Capture the cell that displays the provided text and extract its (X, Y) central coordinate. 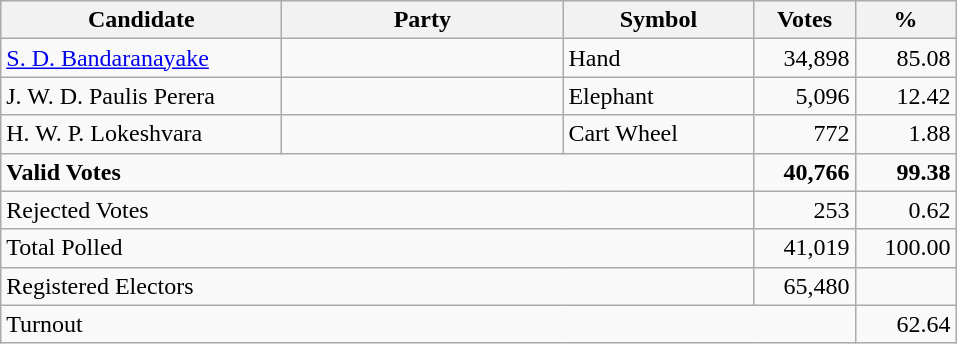
100.00 (906, 248)
34,898 (804, 58)
40,766 (804, 172)
Elephant (658, 96)
772 (804, 134)
62.64 (906, 324)
Registered Electors (378, 286)
85.08 (906, 58)
Rejected Votes (378, 210)
Total Polled (378, 248)
0.62 (906, 210)
Hand (658, 58)
Cart Wheel (658, 134)
J. W. D. Paulis Perera (142, 96)
1.88 (906, 134)
Valid Votes (378, 172)
99.38 (906, 172)
5,096 (804, 96)
Turnout (428, 324)
12.42 (906, 96)
Party (422, 20)
Symbol (658, 20)
S. D. Bandaranayake (142, 58)
Candidate (142, 20)
41,019 (804, 248)
Votes (804, 20)
65,480 (804, 286)
253 (804, 210)
% (906, 20)
H. W. P. Lokeshvara (142, 134)
